From the cell containing the given text, extract its center point as (X, Y) coordinate. 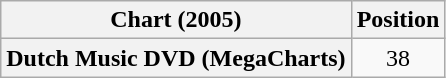
Chart (2005) (176, 20)
Position (398, 20)
38 (398, 58)
Dutch Music DVD (MegaCharts) (176, 58)
